Identify which cell holds the provided text, then report its [x, y] central coordinate. 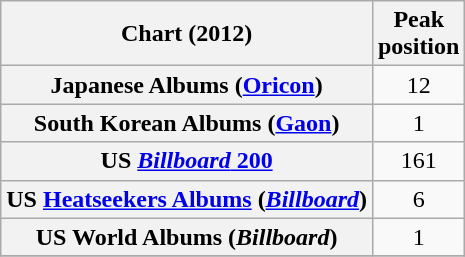
Japanese Albums (Oricon) [187, 85]
South Korean Albums (Gaon) [187, 123]
12 [418, 85]
6 [418, 199]
US Heatseekers Albums (Billboard) [187, 199]
Chart (2012) [187, 34]
US Billboard 200 [187, 161]
161 [418, 161]
Peakposition [418, 34]
US World Albums (Billboard) [187, 237]
